Identify which cell holds the provided text, then report its [X, Y] central coordinate. 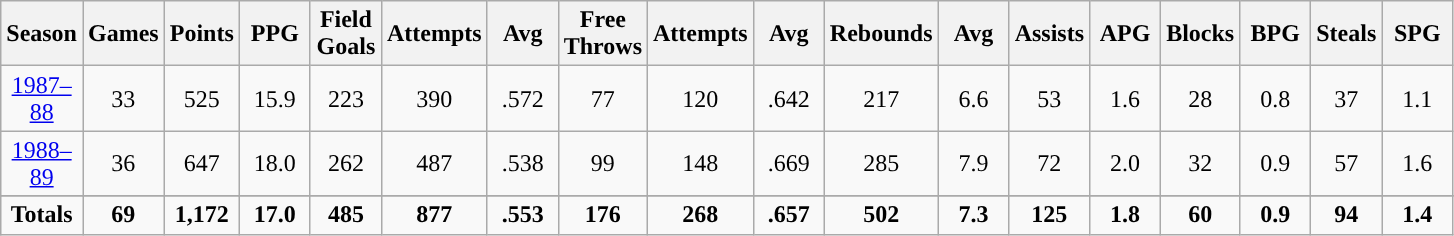
Free Throws [602, 34]
PPG [274, 34]
7.9 [974, 164]
217 [881, 98]
485 [346, 215]
57 [1346, 164]
32 [1200, 164]
502 [881, 215]
0.8 [1276, 98]
99 [602, 164]
7.3 [974, 215]
.669 [788, 164]
1,172 [202, 215]
1988–89 [42, 164]
125 [1049, 215]
6.6 [974, 98]
Field Goals [346, 34]
2.0 [1126, 164]
176 [602, 215]
Rebounds [881, 34]
Steals [1346, 34]
.657 [788, 215]
268 [701, 215]
33 [123, 98]
37 [1346, 98]
18.0 [274, 164]
487 [434, 164]
.538 [522, 164]
1.1 [1418, 98]
28 [1200, 98]
APG [1126, 34]
525 [202, 98]
Season [42, 34]
SPG [1418, 34]
94 [1346, 215]
285 [881, 164]
262 [346, 164]
69 [123, 215]
120 [701, 98]
53 [1049, 98]
Blocks [1200, 34]
36 [123, 164]
1.8 [1126, 215]
Points [202, 34]
72 [1049, 164]
223 [346, 98]
390 [434, 98]
877 [434, 215]
Games [123, 34]
77 [602, 98]
BPG [1276, 34]
.642 [788, 98]
17.0 [274, 215]
148 [701, 164]
Totals [42, 215]
.553 [522, 215]
60 [1200, 215]
.572 [522, 98]
15.9 [274, 98]
1987–88 [42, 98]
647 [202, 164]
Assists [1049, 34]
1.4 [1418, 215]
